Return [X, Y] of the center of cell containing provided text 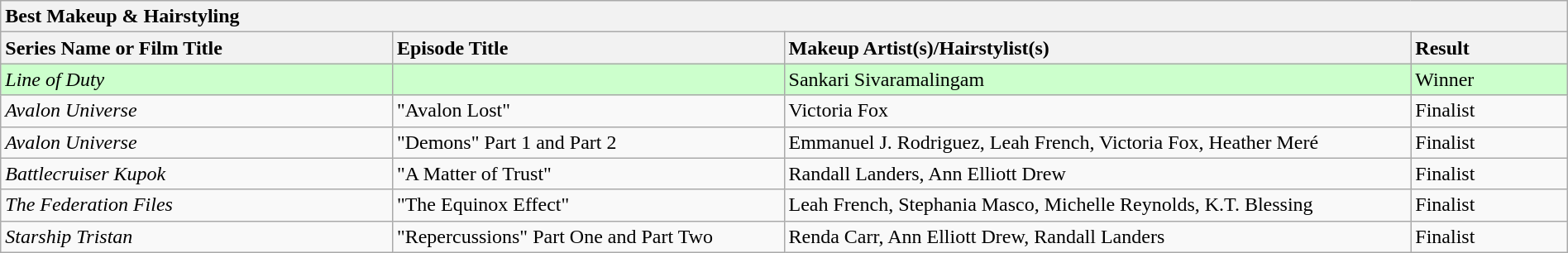
"Demons" Part 1 and Part 2 [588, 142]
Makeup Artist(s)/Hairstylist(s) [1097, 48]
Starship Tristan [197, 236]
Episode Title [588, 48]
Randall Landers, Ann Elliott Drew [1097, 174]
Series Name or Film Title [197, 48]
The Federation Files [197, 205]
Battlecruiser Kupok [197, 174]
Renda Carr, Ann Elliott Drew, Randall Landers [1097, 236]
Emmanuel J. Rodriguez, Leah French, Victoria Fox, Heather Meré [1097, 142]
Sankari Sivaramalingam [1097, 79]
"Repercussions" Part One and Part Two [588, 236]
"Avalon Lost" [588, 111]
"A Matter of Trust" [588, 174]
Leah French, Stephania Masco, Michelle Reynolds, K.T. Blessing [1097, 205]
Result [1489, 48]
"The Equinox Effect" [588, 205]
Best Makeup & Hairstyling [784, 17]
Winner [1489, 79]
Line of Duty [197, 79]
Victoria Fox [1097, 111]
